For the text-containing cell, return its midpoint in (X, Y) coordinate format. 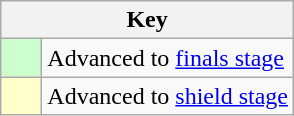
Advanced to finals stage (168, 58)
Key (148, 20)
Advanced to shield stage (168, 96)
